Identify which cell holds the provided text, then report its [x, y] central coordinate. 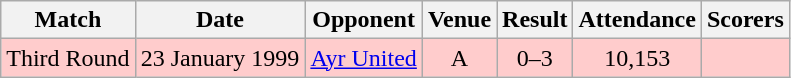
Opponent [364, 20]
0–3 [535, 58]
23 January 1999 [220, 58]
Result [535, 20]
Attendance [637, 20]
Venue [459, 20]
Ayr United [364, 58]
A [459, 58]
Match [68, 20]
Scorers [745, 20]
Date [220, 20]
10,153 [637, 58]
Third Round [68, 58]
